Locate the cell with the specified text and output its (X, Y) center coordinate. 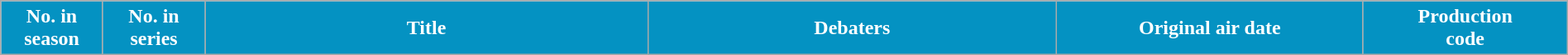
Original air date (1209, 28)
Title (427, 28)
Productioncode (1465, 28)
No. inseason (52, 28)
Debaters (852, 28)
No. inseries (154, 28)
